Return the (x, y) coordinate for the center point of the cell that contains the specified text.  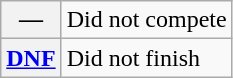
DNF (31, 58)
— (31, 20)
Did not compete (146, 20)
Did not finish (146, 58)
